Scan for the cell matching the given text and deliver its (x, y) coordinate at center. 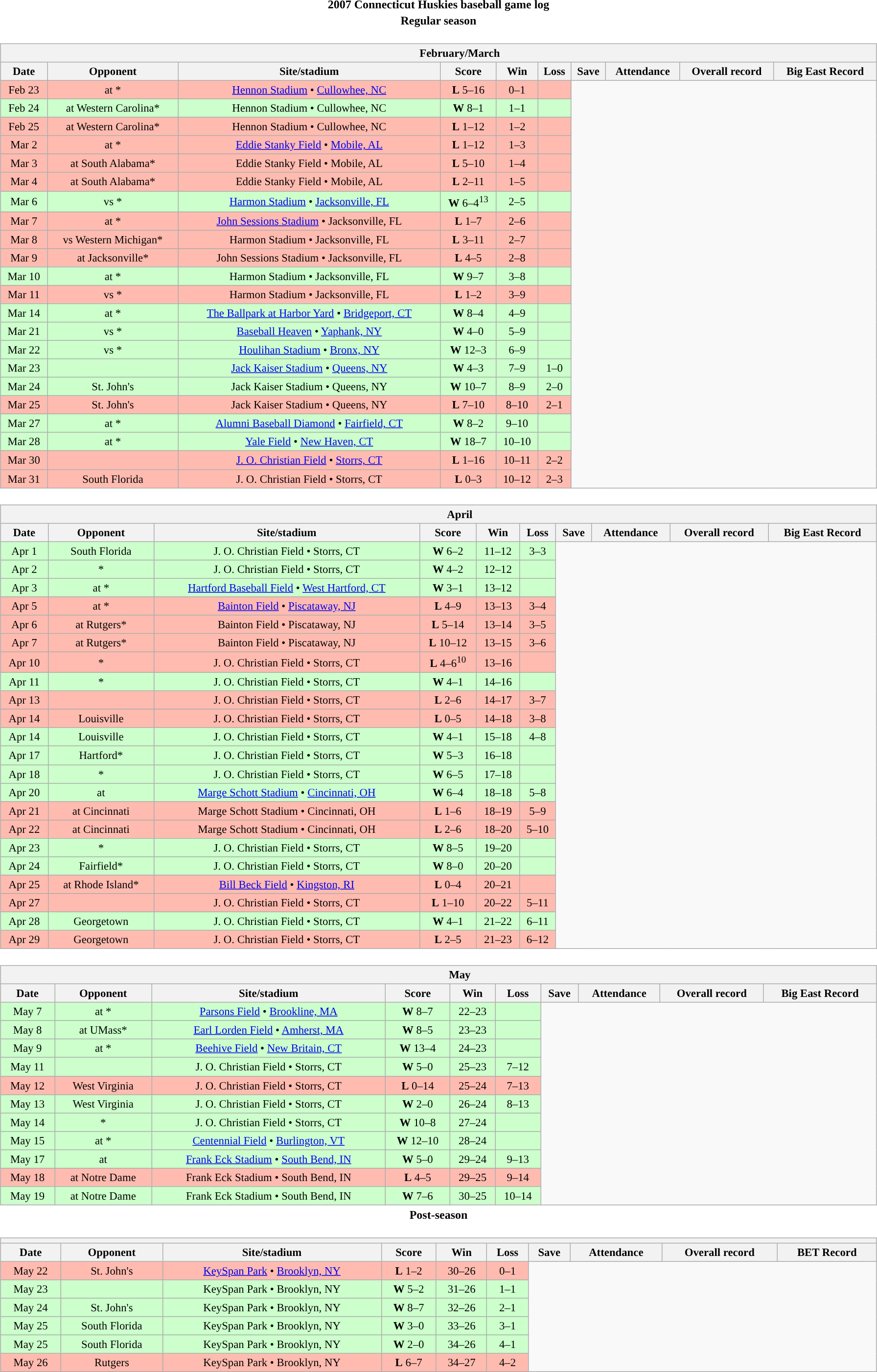
Mar 2 (24, 145)
10–10 (517, 442)
Mar 30 (24, 460)
Apr 22 (24, 829)
Hartford Baseball Field • West Hartford, CT (287, 588)
8–13 (518, 1104)
4–2 (508, 1363)
7–12 (518, 1067)
W 4–0 (468, 331)
May 22 (31, 1271)
Apr 28 (24, 921)
Mar 24 (24, 387)
7–9 (517, 368)
L 4–610 (448, 662)
33–26 (462, 1326)
Mar 27 (24, 424)
Mar 10 (24, 276)
1–5 (517, 182)
at UMass* (103, 1030)
Mar 25 (24, 405)
34–27 (462, 1363)
Mar 31 (24, 478)
Mar 8 (24, 239)
L 1–10 (448, 903)
L 3–11 (468, 239)
W 4–3 (468, 368)
L 1–7 (468, 221)
9–14 (518, 1177)
2–3 (554, 478)
25–24 (473, 1086)
May 23 (31, 1289)
W 12–3 (468, 350)
Apr 18 (24, 774)
28–24 (473, 1140)
10–14 (518, 1196)
Apr 6 (24, 624)
L 5–14 (448, 624)
W 5–3 (448, 756)
6–12 (538, 940)
1–2 (517, 127)
14–17 (498, 700)
22–23 (473, 1012)
at Rhode Island* (101, 884)
Apr 24 (24, 866)
May 14 (27, 1122)
1–4 (517, 164)
5–11 (538, 903)
Centennial Field • Burlington, VT (269, 1140)
21–22 (498, 921)
W 10–7 (468, 387)
24–23 (473, 1048)
at Jacksonville* (113, 258)
3–6 (538, 643)
Mar 4 (24, 182)
May 18 (27, 1177)
W 8–2 (468, 424)
18–20 (498, 829)
Apr 10 (24, 662)
May 24 (31, 1308)
Alumni Baseball Diamond • Fairfield, CT (309, 424)
L 2–5 (448, 940)
L 0–5 (448, 719)
Mar 7 (24, 221)
8–10 (517, 405)
1–0 (554, 368)
12–12 (498, 569)
vs Western Michigan* (113, 239)
30–26 (462, 1271)
May 19 (27, 1196)
L 2–11 (468, 182)
18–18 (498, 792)
20–22 (498, 903)
April (438, 514)
Apr 25 (24, 884)
3–5 (538, 624)
6–11 (538, 921)
Feb 25 (24, 127)
3–1 (508, 1326)
13–13 (498, 606)
W 6–2 (448, 551)
Mar 14 (24, 313)
May 11 (27, 1067)
May 7 (27, 1012)
Hartford* (101, 756)
W 4–2 (448, 569)
13–16 (498, 662)
Apr 3 (24, 588)
20–21 (498, 884)
25–23 (473, 1067)
Mar 6 (24, 201)
Mar 3 (24, 164)
May 9 (27, 1048)
29–25 (473, 1177)
L 6–7 (409, 1363)
9–10 (517, 424)
Baseball Heaven • Yaphank, NY (309, 331)
Apr 13 (24, 700)
Mar 21 (24, 331)
8–9 (517, 387)
9–13 (518, 1159)
Mar 9 (24, 258)
31–26 (462, 1289)
Rutgers (112, 1363)
Parsons Field • Brookline, MA (269, 1012)
May 15 (27, 1140)
2–8 (517, 258)
L 4–9 (448, 606)
May (438, 975)
Apr 23 (24, 848)
May 8 (27, 1030)
Apr 27 (24, 903)
Apr 20 (24, 792)
10–12 (517, 478)
W 3–1 (448, 588)
1–3 (517, 145)
19–20 (498, 848)
2–2 (554, 460)
W 10–8 (418, 1122)
27–24 (473, 1122)
17–18 (498, 774)
2–7 (517, 239)
Bill Beck Field • Kingston, RI (287, 884)
L 0–14 (418, 1086)
Yale Field • New Haven, CT (309, 442)
13–15 (498, 643)
W 6–413 (468, 201)
Apr 29 (24, 940)
Fairfield* (101, 866)
29–24 (473, 1159)
W 6–4 (448, 792)
W 12–10 (418, 1140)
May 17 (27, 1159)
The Ballpark at Harbor Yard • Bridgeport, CT (309, 313)
4–9 (517, 313)
Apr 21 (24, 811)
7–13 (518, 1086)
W 8–1 (468, 108)
February/March (438, 53)
26–24 (473, 1104)
May 26 (31, 1363)
21–23 (498, 940)
Apr 7 (24, 643)
13–14 (498, 624)
Mar 23 (24, 368)
5–8 (538, 792)
34–26 (462, 1345)
W 7–6 (418, 1196)
L 7–10 (468, 405)
W 6–5 (448, 774)
L 5–16 (468, 90)
L 1–6 (448, 811)
W 8–4 (468, 313)
L 5–10 (468, 164)
L 0–4 (448, 884)
11–12 (498, 551)
W 13–4 (418, 1048)
23–23 (473, 1030)
3–9 (517, 295)
Apr 17 (24, 756)
Earl Lorden Field • Amherst, MA (269, 1030)
6–9 (517, 350)
2–6 (517, 221)
W 8–0 (448, 866)
Mar 11 (24, 295)
3–3 (538, 551)
W 5–2 (409, 1289)
32–26 (462, 1308)
15–18 (498, 737)
Apr 11 (24, 682)
2–0 (554, 387)
4–8 (538, 737)
L 1–16 (468, 460)
May 12 (27, 1086)
Beehive Field • New Britain, CT (269, 1048)
18–19 (498, 811)
L 0–3 (468, 478)
L 10–12 (448, 643)
20–20 (498, 866)
W 18–7 (468, 442)
Mar 22 (24, 350)
5–10 (538, 829)
Houlihan Stadium • Bronx, NY (309, 350)
Apr 2 (24, 569)
16–18 (498, 756)
3–7 (538, 700)
3–4 (538, 606)
Apr 1 (24, 551)
May 13 (27, 1104)
4–1 (508, 1345)
30–25 (473, 1196)
13–12 (498, 588)
W 3–0 (409, 1326)
14–16 (498, 682)
2–5 (517, 201)
14–18 (498, 719)
10–11 (517, 460)
Apr 5 (24, 606)
Mar 28 (24, 442)
Feb 24 (24, 108)
W 9–7 (468, 276)
BET Record (827, 1253)
Feb 23 (24, 90)
